Detect which cell encompasses the target text, then output its [x, y] center coordinate. 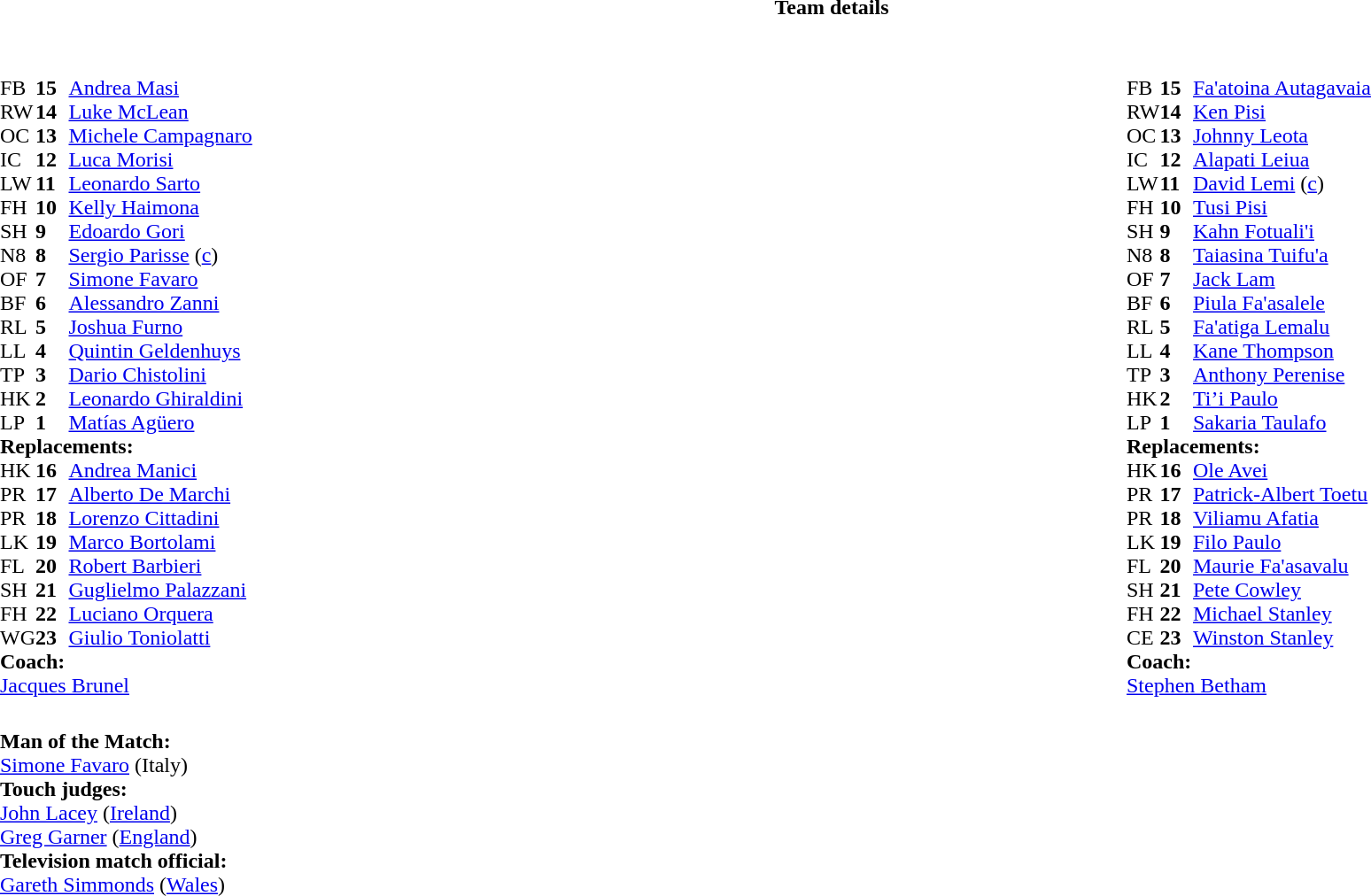
Joshua Furno [159, 328]
Andrea Masi [159, 89]
Giulio Toniolatti [159, 637]
Lorenzo Cittadini [159, 519]
Patrick-Albert Toetu [1282, 494]
Kahn Fotuali'i [1282, 232]
Kelly Haimona [159, 207]
David Lemi (c) [1282, 184]
Piula Fa'asalele [1282, 303]
Sakaria Taulafo [1282, 423]
Filo Paulo [1282, 542]
Fa'atiga Lemalu [1282, 328]
Alapati Leiua [1282, 159]
Edoardo Gori [159, 232]
Anthony Perenise [1282, 375]
Leonardo Sarto [159, 184]
Luca Morisi [159, 159]
Ken Pisi [1282, 112]
Andrea Manici [159, 471]
Jack Lam [1282, 280]
CE [1143, 637]
Pete Cowley [1282, 590]
Winston Stanley [1282, 637]
Ti’i Paulo [1282, 398]
Kane Thompson [1282, 351]
Leonardo Ghiraldini [159, 398]
Luke McLean [159, 112]
Dario Chistolini [159, 375]
Michele Campagnaro [159, 136]
Johnny Leota [1282, 136]
WG [18, 637]
Simone Favaro [159, 280]
Alessandro Zanni [159, 303]
Viliamu Afatia [1282, 519]
Michael Stanley [1282, 614]
Fa'atoina Autagavaia [1282, 89]
Alberto De Marchi [159, 494]
Jacques Brunel [126, 685]
Ole Avei [1282, 471]
Stephen Betham [1249, 685]
Luciano Orquera [159, 614]
Sergio Parisse (c) [159, 255]
Robert Barbieri [159, 567]
Taiasina Tuifu'a [1282, 255]
Tusi Pisi [1282, 207]
Maurie Fa'asavalu [1282, 567]
Guglielmo Palazzani [159, 590]
Quintin Geldenhuys [159, 351]
Marco Bortolami [159, 542]
Matías Agüero [159, 423]
